Pinpoint the cell where the given text exists, returning its (X, Y) midpoint coordinate. 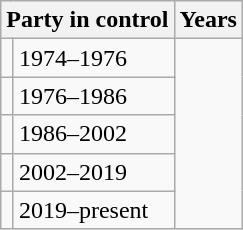
1986–2002 (94, 134)
1976–1986 (94, 96)
Party in control (88, 20)
2019–present (94, 210)
Years (208, 20)
1974–1976 (94, 58)
2002–2019 (94, 172)
